Provide the (X, Y) coordinate of the cell's center where the given text is located.  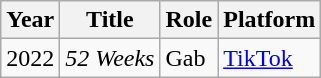
Title (110, 20)
Platform (270, 20)
52 Weeks (110, 58)
2022 (30, 58)
Year (30, 20)
Role (189, 20)
TikTok (270, 58)
Gab (189, 58)
